Extract the [X, Y] coordinate from the center of the cell holding the provided text.  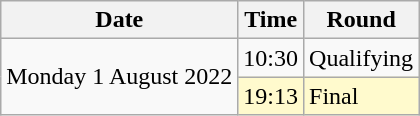
10:30 [271, 58]
19:13 [271, 96]
Final [362, 96]
Monday 1 August 2022 [120, 77]
Qualifying [362, 58]
Time [271, 20]
Date [120, 20]
Round [362, 20]
